Extract the (x, y) coordinate from the center of the cell holding the provided text.  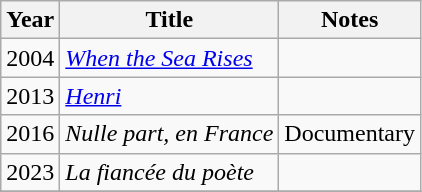
Nulle part, en France (170, 134)
Notes (350, 20)
2004 (30, 58)
La fiancée du poète (170, 172)
2016 (30, 134)
2013 (30, 96)
Henri (170, 96)
2023 (30, 172)
When the Sea Rises (170, 58)
Title (170, 20)
Documentary (350, 134)
Year (30, 20)
